Pinpoint the cell where the given text exists, returning its [x, y] midpoint coordinate. 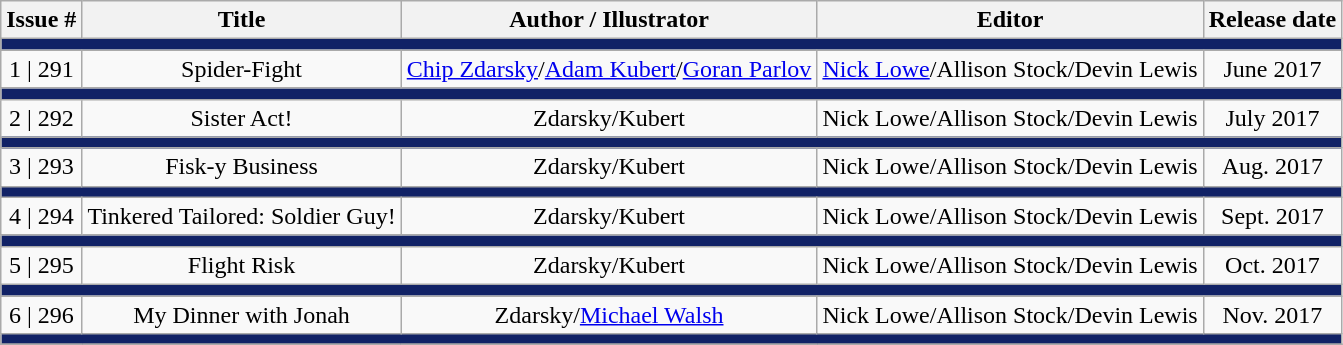
Author / Illustrator [609, 20]
Chip Zdarsky/Adam Kubert/Goran Parlov [609, 69]
Tinkered Tailored: Soldier Guy! [242, 216]
Title [242, 20]
2 | 292 [42, 118]
Sept. 2017 [1272, 216]
July 2017 [1272, 118]
Oct. 2017 [1272, 265]
My Dinner with Jonah [242, 315]
1 | 291 [42, 69]
Issue # [42, 20]
Sister Act! [242, 118]
Fisk-y Business [242, 167]
Zdarsky/Michael Walsh [609, 315]
Editor [1010, 20]
4 | 294 [42, 216]
Flight Risk [242, 265]
Aug. 2017 [1272, 167]
6 | 296 [42, 315]
Release date [1272, 20]
Nov. 2017 [1272, 315]
5 | 295 [42, 265]
3 | 293 [42, 167]
Spider-Fight [242, 69]
June 2017 [1272, 69]
